Extract the [X, Y] coordinate from the center of the cell holding the provided text.  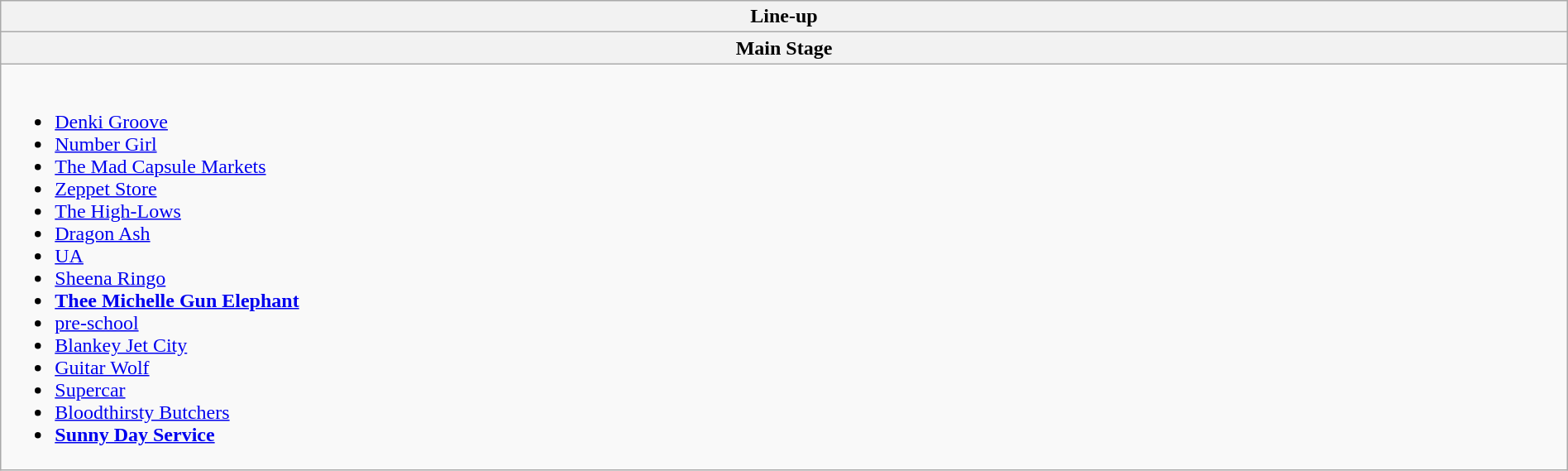
Main Stage [784, 48]
Line-up [784, 17]
